Return (X, Y) of the center of cell containing provided text 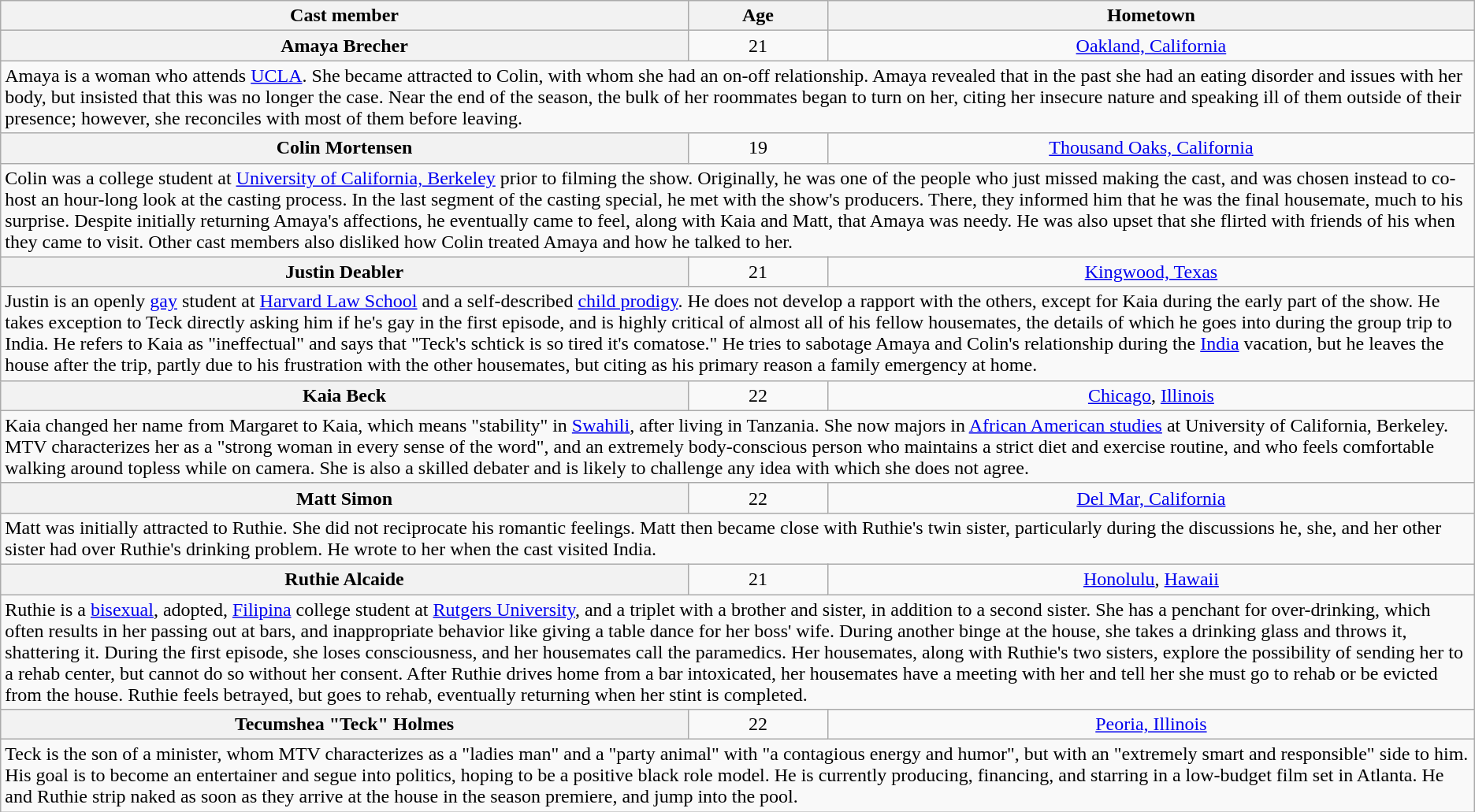
Kingwood, Texas (1152, 272)
Honolulu, Hawaii (1152, 579)
Del Mar, California (1152, 498)
Cast member (345, 16)
Peoria, Illinois (1152, 725)
Oakland, California (1152, 46)
Colin Mortensen (345, 148)
Hometown (1152, 16)
Chicago, Illinois (1152, 395)
Justin Deabler (345, 272)
Kaia Beck (345, 395)
Tecumshea "Teck" Holmes (345, 725)
Age (758, 16)
Matt Simon (345, 498)
19 (758, 148)
Thousand Oaks, California (1152, 148)
Amaya Brecher (345, 46)
Ruthie Alcaide (345, 579)
